For the text-containing cell, return its midpoint in [X, Y] coordinate format. 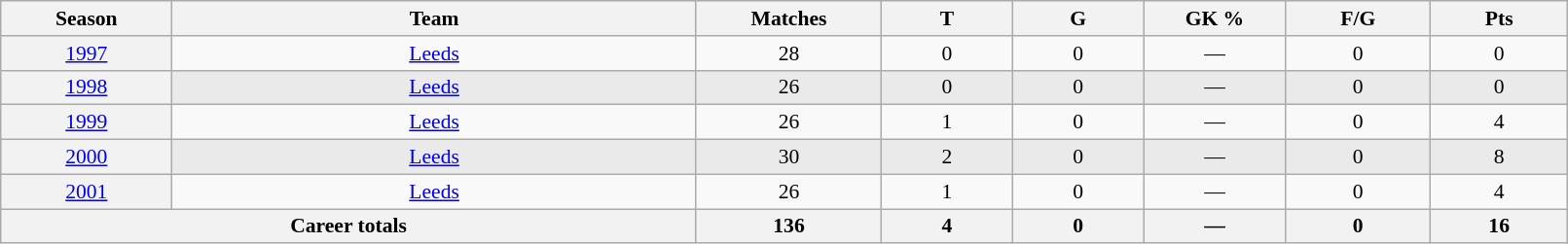
30 [788, 157]
1998 [87, 87]
136 [788, 227]
T [948, 18]
Team [434, 18]
16 [1499, 227]
8 [1499, 157]
1999 [87, 122]
F/G [1358, 18]
2 [948, 157]
G [1078, 18]
2001 [87, 192]
Pts [1499, 18]
28 [788, 53]
1997 [87, 53]
2000 [87, 157]
Career totals [348, 227]
Season [87, 18]
GK % [1215, 18]
Matches [788, 18]
